Return (X, Y) of the center of cell containing provided text 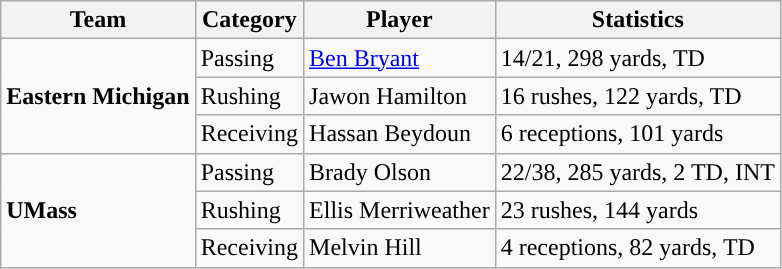
6 receptions, 101 yards (638, 134)
Eastern Michigan (98, 96)
14/21, 298 yards, TD (638, 58)
Ellis Merriweather (400, 210)
Statistics (638, 20)
Ben Bryant (400, 58)
Hassan Beydoun (400, 134)
22/38, 285 yards, 2 TD, INT (638, 172)
UMass (98, 210)
Jawon Hamilton (400, 96)
Melvin Hill (400, 248)
23 rushes, 144 yards (638, 210)
Player (400, 20)
16 rushes, 122 yards, TD (638, 96)
Category (249, 20)
4 receptions, 82 yards, TD (638, 248)
Team (98, 20)
Brady Olson (400, 172)
